Find where the given text appears and provide that cell's center as (X, Y) coordinate. 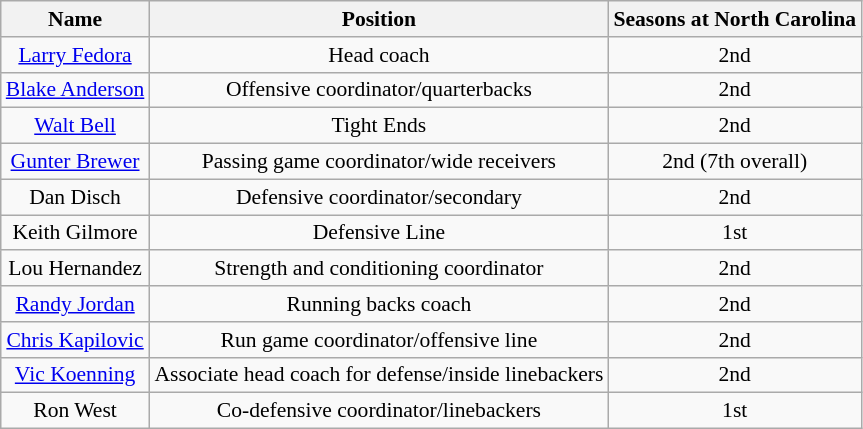
Strength and conditioning coordinator (378, 269)
Run game coordinator/offensive line (378, 340)
Head coach (378, 55)
Dan Disch (76, 197)
Position (378, 19)
Passing game coordinator/wide receivers (378, 162)
Ron West (76, 411)
Defensive coordinator/secondary (378, 197)
Lou Hernandez (76, 269)
Seasons at North Carolina (734, 19)
Chris Kapilovic (76, 340)
Keith Gilmore (76, 233)
Walt Bell (76, 126)
Running backs coach (378, 304)
Randy Jordan (76, 304)
Blake Anderson (76, 90)
Offensive coordinator/quarterbacks (378, 90)
Vic Koenning (76, 375)
Co-defensive coordinator/linebackers (378, 411)
Associate head coach for defense/inside linebackers (378, 375)
Name (76, 19)
Tight Ends (378, 126)
2nd (7th overall) (734, 162)
Gunter Brewer (76, 162)
Defensive Line (378, 233)
Larry Fedora (76, 55)
